Search for the cell housing the specified text and yield its (X, Y) center coordinate. 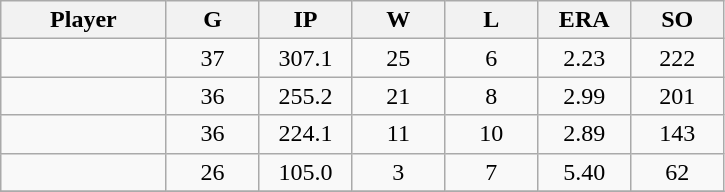
Player (84, 20)
222 (678, 58)
2.99 (584, 96)
8 (492, 96)
26 (212, 172)
10 (492, 134)
3 (398, 172)
2.89 (584, 134)
L (492, 20)
2.23 (584, 58)
201 (678, 96)
143 (678, 134)
W (398, 20)
62 (678, 172)
255.2 (306, 96)
224.1 (306, 134)
25 (398, 58)
SO (678, 20)
IP (306, 20)
G (212, 20)
11 (398, 134)
21 (398, 96)
ERA (584, 20)
37 (212, 58)
307.1 (306, 58)
5.40 (584, 172)
6 (492, 58)
105.0 (306, 172)
7 (492, 172)
